Find where the given text appears and provide that cell's center as (x, y) coordinate. 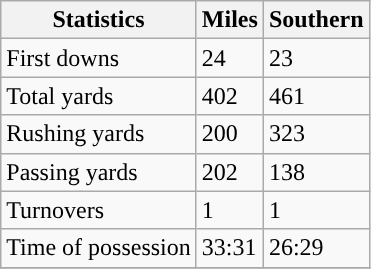
323 (316, 134)
138 (316, 172)
First downs (99, 58)
33:31 (230, 248)
Turnovers (99, 210)
200 (230, 134)
Miles (230, 20)
26:29 (316, 248)
23 (316, 58)
461 (316, 96)
Time of possession (99, 248)
Total yards (99, 96)
24 (230, 58)
202 (230, 172)
Statistics (99, 20)
Rushing yards (99, 134)
Passing yards (99, 172)
402 (230, 96)
Southern (316, 20)
